Output the (x, y) coordinate of the center of the cell containing the given text.  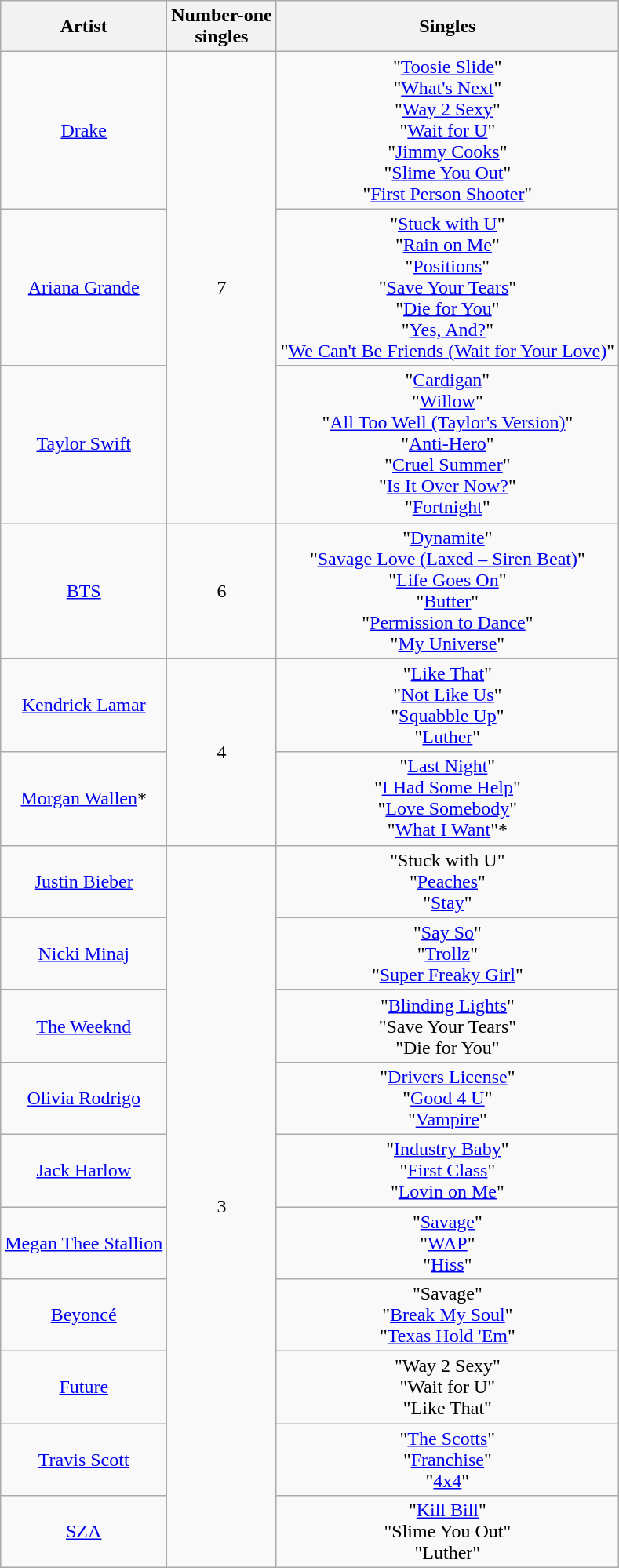
"Say So""Trollz""Super Freaky Girl" (447, 954)
"Last Night""I Had Some Help""Love Somebody""What I Want"* (447, 799)
Future (84, 1387)
Number-onesingles (222, 27)
"Savage""WAP""Hiss" (447, 1243)
Drake (84, 130)
"Savage""Break My Soul""Texas Hold 'Em" (447, 1315)
4 (222, 752)
"Way 2 Sexy""Wait for U""Like That" (447, 1387)
Justin Bieber (84, 881)
Travis Scott (84, 1460)
7 (222, 287)
Jack Harlow (84, 1170)
"The Scotts""Franchise""4x4" (447, 1460)
The Weeknd (84, 1026)
Beyoncé (84, 1315)
"Industry Baby""First Class""Lovin on Me" (447, 1170)
Olivia Rodrigo (84, 1098)
Kendrick Lamar (84, 705)
"Kill Bill""Slime You Out""Luther" (447, 1532)
"Stuck with U""Peaches""Stay" (447, 881)
"Toosie Slide""What's Next""Way 2 Sexy""Wait for U""Jimmy Cooks""Slime You Out""First Person Shooter" (447, 130)
BTS (84, 590)
Artist (84, 27)
"Blinding Lights""Save Your Tears""Die for You" (447, 1026)
3 (222, 1207)
Singles (447, 27)
Nicki Minaj (84, 954)
Ariana Grande (84, 287)
Megan Thee Stallion (84, 1243)
Taylor Swift (84, 444)
"Drivers License""Good 4 U""Vampire" (447, 1098)
"Stuck with U""Rain on Me""Positions""Save Your Tears""Die for You""Yes, And?""We Can't Be Friends (Wait for Your Love)" (447, 287)
"Dynamite""Savage Love (Laxed – Siren Beat)""Life Goes On""Butter""Permission to Dance""My Universe" (447, 590)
Morgan Wallen* (84, 799)
6 (222, 590)
SZA (84, 1532)
"Cardigan""Willow""All Too Well (Taylor's Version)""Anti-Hero""Cruel Summer""Is It Over Now?""Fortnight" (447, 444)
"Like That""Not Like Us""Squabble Up""Luther" (447, 705)
